Pinpoint the cell where the given text exists, returning its [X, Y] midpoint coordinate. 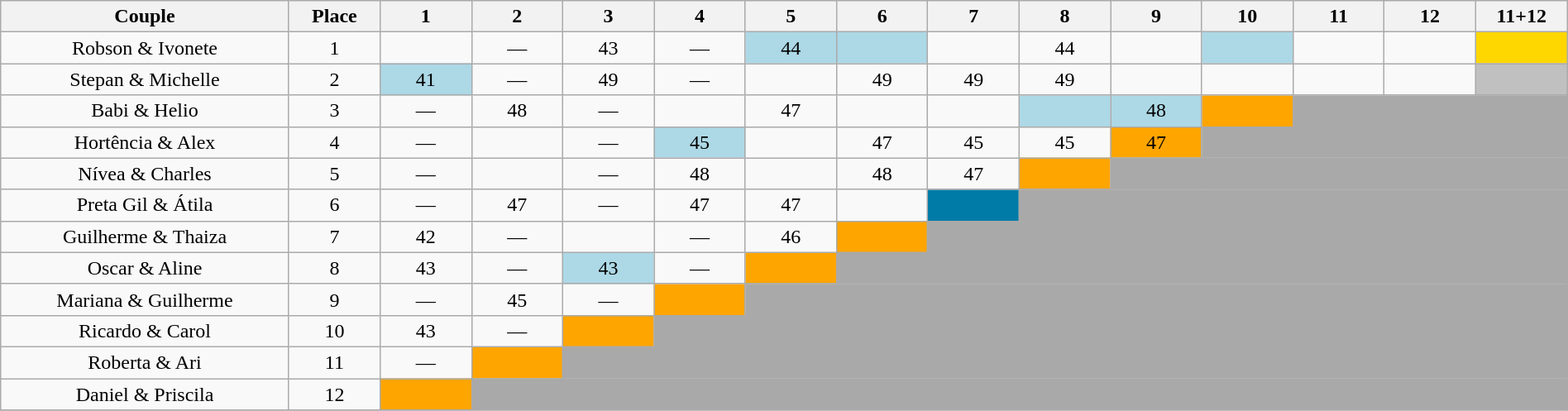
Hortência & Alex [145, 142]
Stepan & Michelle [145, 79]
Nívea & Charles [145, 174]
Ricardo & Carol [145, 331]
Robson & Ivonete [145, 48]
Babi & Helio [145, 111]
Daniel & Priscila [145, 394]
46 [791, 237]
42 [426, 237]
Couple [145, 17]
Place [334, 17]
11+12 [1522, 17]
Preta Gil & Átila [145, 205]
Guilherme & Thaiza [145, 237]
Oscar & Aline [145, 268]
Roberta & Ari [145, 362]
Mariana & Guilherme [145, 299]
41 [426, 79]
